Locate the cell with the specified text and output its [x, y] center coordinate. 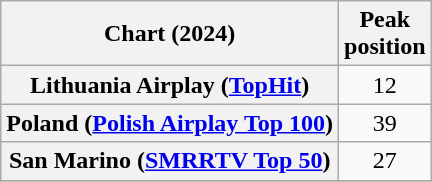
27 [385, 161]
San Marino (SMRRTV Top 50) [170, 161]
Peakposition [385, 34]
Chart (2024) [170, 34]
Lithuania Airplay (TopHit) [170, 85]
Poland (Polish Airplay Top 100) [170, 123]
12 [385, 85]
39 [385, 123]
